For the text-containing cell, return its midpoint in [X, Y] coordinate format. 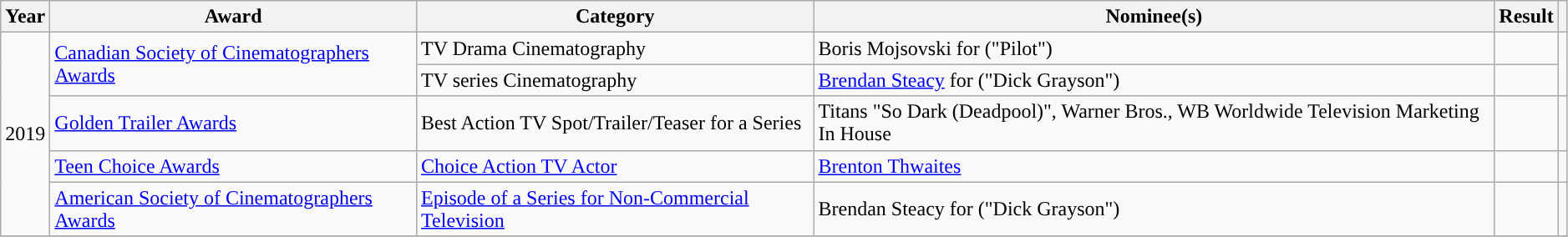
American Society of Cinematographers Awards [234, 209]
Episode of a Series for Non-Commercial Television [615, 209]
Result [1526, 17]
TV series Cinematography [615, 80]
Brenton Thwaites [1154, 166]
Nominee(s) [1154, 17]
2019 [25, 134]
Year [25, 17]
Category [615, 17]
TV Drama Cinematography [615, 48]
Choice Action TV Actor [615, 166]
Best Action TV Spot/Trailer/Teaser for a Series [615, 124]
Titans "So Dark (Deadpool)", Warner Bros., WB Worldwide Television Marketing In House [1154, 124]
Golden Trailer Awards [234, 124]
Boris Mojsovski for ("Pilot") [1154, 48]
Teen Choice Awards [234, 166]
Canadian Society of Cinematographers Awards [234, 64]
Award [234, 17]
